Return the (x, y) coordinate for the center point of the cell that contains the specified text.  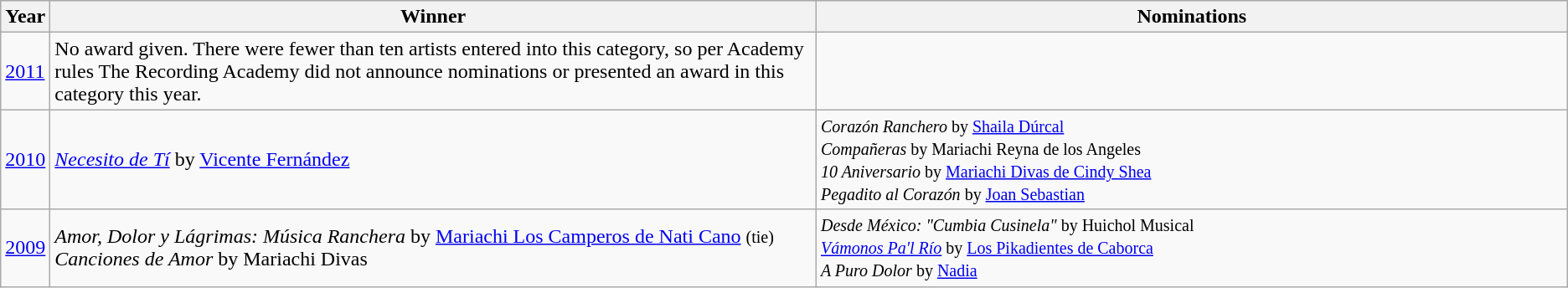
2009 (25, 248)
Winner (434, 17)
Year (25, 17)
Necesito de Tí by Vicente Fernández (434, 159)
Nominations (1191, 17)
2010 (25, 159)
Desde México: "Cumbia Cusinela" by Huichol MusicalVámonos Pa'l Río by Los Pikadientes de CaborcaA Puro Dolor by Nadia (1191, 248)
Amor, Dolor y Lágrimas: Música Ranchera by Mariachi Los Camperos de Nati Cano (tie) Canciones de Amor by Mariachi Divas (434, 248)
2011 (25, 71)
